From the cell containing the given text, extract its center point as (X, Y) coordinate. 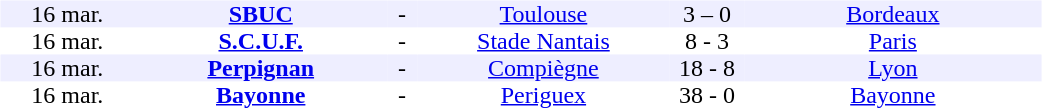
Lyon (892, 68)
SBUC (260, 14)
Compiègne (544, 68)
38 - 0 (707, 96)
Bordeaux (892, 14)
18 - 8 (707, 68)
Stade Nantais (544, 42)
Periguex (544, 96)
Perpignan (260, 68)
Paris (892, 42)
Toulouse (544, 14)
3 – 0 (707, 14)
8 - 3 (707, 42)
S.C.U.F. (260, 42)
